Search for the cell housing the specified text and yield its [X, Y] center coordinate. 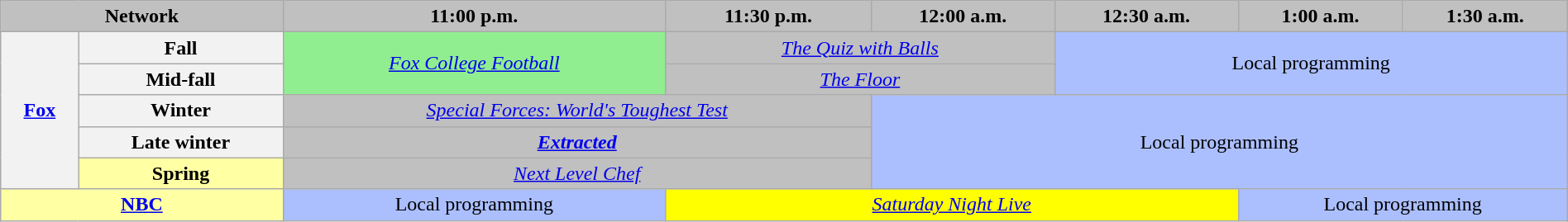
12:30 a.m. [1146, 17]
Fall [180, 48]
11:30 p.m. [769, 17]
11:00 p.m. [475, 17]
Winter [180, 111]
Spring [180, 173]
Fox [40, 111]
Late winter [180, 142]
The Quiz with Balls [860, 48]
Mid-fall [180, 79]
The Floor [860, 79]
Fox College Football [475, 64]
Extracted [577, 142]
Special Forces: World's Toughest Test [577, 111]
1:30 a.m. [1485, 17]
Network [142, 17]
12:00 a.m. [963, 17]
NBC [142, 205]
Saturday Night Live [952, 205]
Next Level Chef [577, 173]
1:00 a.m. [1320, 17]
